Pinpoint the cell where the given text exists, returning its [X, Y] midpoint coordinate. 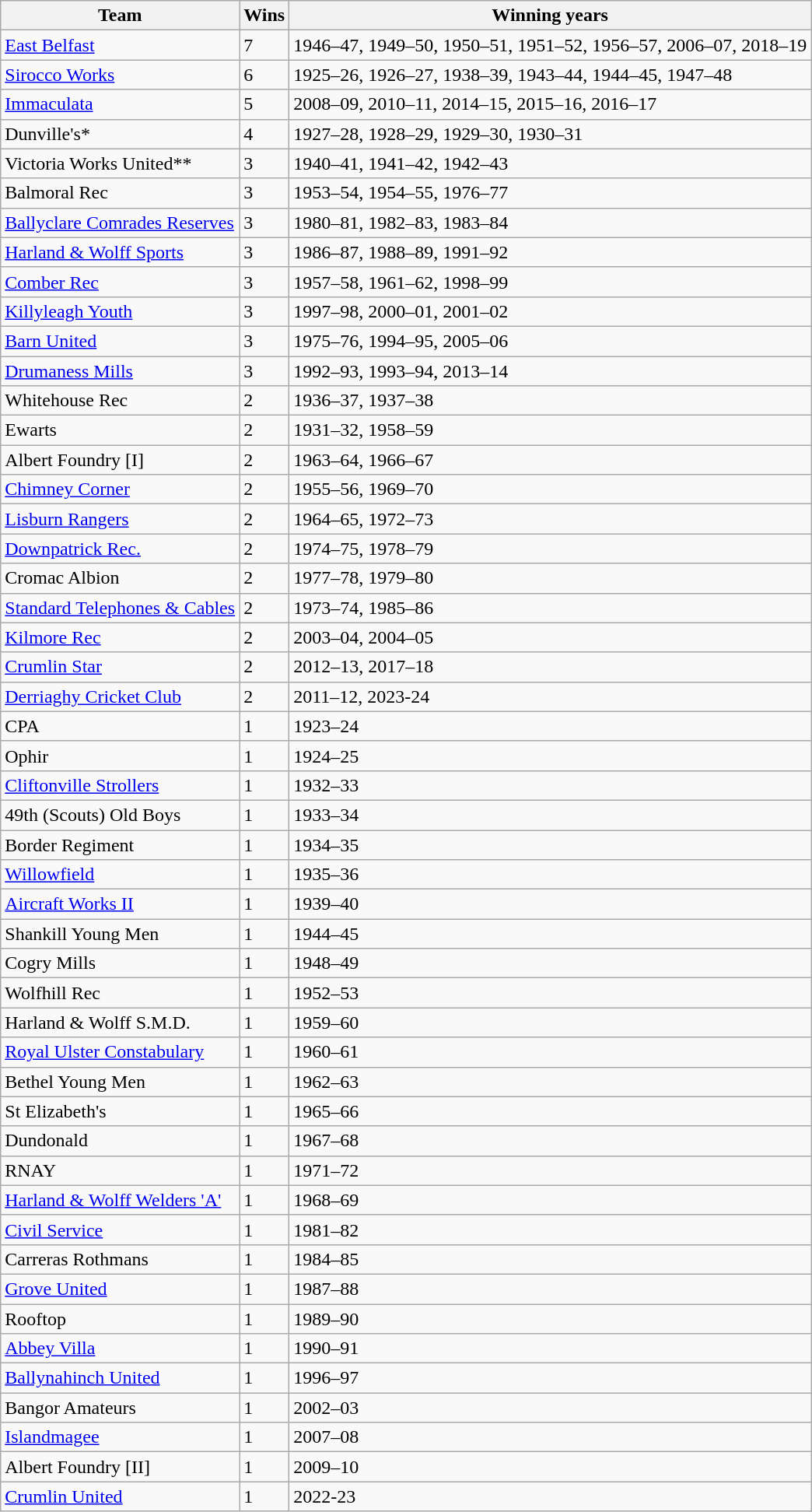
1948–49 [551, 963]
Shankill Young Men [120, 934]
1989–90 [551, 1319]
RNAY [120, 1170]
Ewarts [120, 430]
49th (Scouts) Old Boys [120, 815]
Sirocco Works [120, 75]
Albert Foundry [I] [120, 460]
Wolfhill Rec [120, 993]
1927–28, 1928–29, 1929–30, 1930–31 [551, 134]
1923–24 [551, 726]
St Elizabeth's [120, 1111]
1946–47, 1949–50, 1950–51, 1951–52, 1956–57, 2006–07, 2018–19 [551, 45]
1957–58, 1961–62, 1998–99 [551, 282]
Crumlin Star [120, 667]
2022-23 [551, 1496]
1974–75, 1978–79 [551, 549]
6 [264, 75]
1992–93, 1993–94, 2013–14 [551, 371]
Comber Rec [120, 282]
1944–45 [551, 934]
1996–97 [551, 1378]
2002–03 [551, 1408]
Grove United [120, 1289]
2011–12, 2023-24 [551, 696]
1981–82 [551, 1230]
Abbey Villa [120, 1349]
Dunville's* [120, 134]
Winning years [551, 16]
1987–88 [551, 1289]
Team [120, 16]
Albert Foundry [II] [120, 1467]
Barn United [120, 341]
Standard Telephones & Cables [120, 608]
1967–68 [551, 1141]
2008–09, 2010–11, 2014–15, 2015–16, 2016–17 [551, 104]
1975–76, 1994–95, 2005–06 [551, 341]
Ophir [120, 756]
Wins [264, 16]
1984–85 [551, 1259]
1971–72 [551, 1170]
5 [264, 104]
Willowfield [120, 875]
1953–54, 1954–55, 1976–77 [551, 193]
1924–25 [551, 756]
1932–33 [551, 785]
1960–61 [551, 1052]
Rooftop [120, 1319]
2003–04, 2004–05 [551, 637]
Bangor Amateurs [120, 1408]
Immaculata [120, 104]
Crumlin United [120, 1496]
1936–37, 1937–38 [551, 401]
1968–69 [551, 1200]
Chimney Corner [120, 489]
Victoria Works United** [120, 163]
1986–87, 1988–89, 1991–92 [551, 252]
1997–98, 2000–01, 2001–02 [551, 311]
1977–78, 1979–80 [551, 578]
Balmoral Rec [120, 193]
1965–66 [551, 1111]
1955–56, 1969–70 [551, 489]
2009–10 [551, 1467]
1933–34 [551, 815]
Derriaghy Cricket Club [120, 696]
Islandmagee [120, 1437]
1940–41, 1941–42, 1942–43 [551, 163]
Royal Ulster Constabulary [120, 1052]
Border Regiment [120, 844]
1990–91 [551, 1349]
Whitehouse Rec [120, 401]
Kilmore Rec [120, 637]
East Belfast [120, 45]
Dundonald [120, 1141]
Carreras Rothmans [120, 1259]
2012–13, 2017–18 [551, 667]
1931–32, 1958–59 [551, 430]
1962–63 [551, 1082]
1963–64, 1966–67 [551, 460]
1959–60 [551, 1023]
7 [264, 45]
Killyleagh Youth [120, 311]
1935–36 [551, 875]
1952–53 [551, 993]
2007–08 [551, 1437]
Cromac Albion [120, 578]
Aircraft Works II [120, 904]
1925–26, 1926–27, 1938–39, 1943–44, 1944–45, 1947–48 [551, 75]
Downpatrick Rec. [120, 549]
Drumaness Mills [120, 371]
Ballyclare Comrades Reserves [120, 223]
1980–81, 1982–83, 1983–84 [551, 223]
Cliftonville Strollers [120, 785]
Civil Service [120, 1230]
Cogry Mills [120, 963]
1964–65, 1972–73 [551, 519]
1939–40 [551, 904]
4 [264, 134]
CPA [120, 726]
1934–35 [551, 844]
Bethel Young Men [120, 1082]
Ballynahinch United [120, 1378]
Harland & Wolff S.M.D. [120, 1023]
Harland & Wolff Welders 'A' [120, 1200]
Lisburn Rangers [120, 519]
Harland & Wolff Sports [120, 252]
1973–74, 1985–86 [551, 608]
